Return the (X, Y) coordinate for the center point of the cell that contains the specified text.  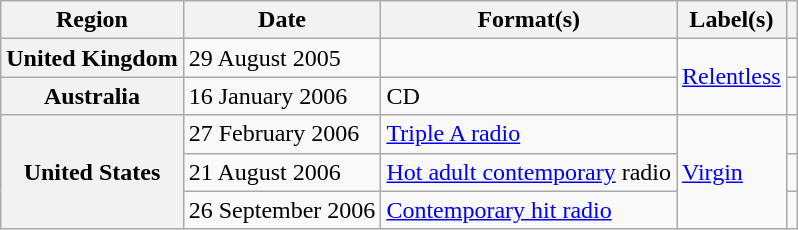
Virgin (732, 172)
Triple A radio (529, 134)
Australia (92, 96)
29 August 2005 (282, 58)
21 August 2006 (282, 172)
Hot adult contemporary radio (529, 172)
United Kingdom (92, 58)
Date (282, 20)
United States (92, 172)
Region (92, 20)
Contemporary hit radio (529, 210)
Format(s) (529, 20)
Label(s) (732, 20)
Relentless (732, 77)
27 February 2006 (282, 134)
16 January 2006 (282, 96)
26 September 2006 (282, 210)
CD (529, 96)
